Return (X, Y) of the center of cell containing provided text 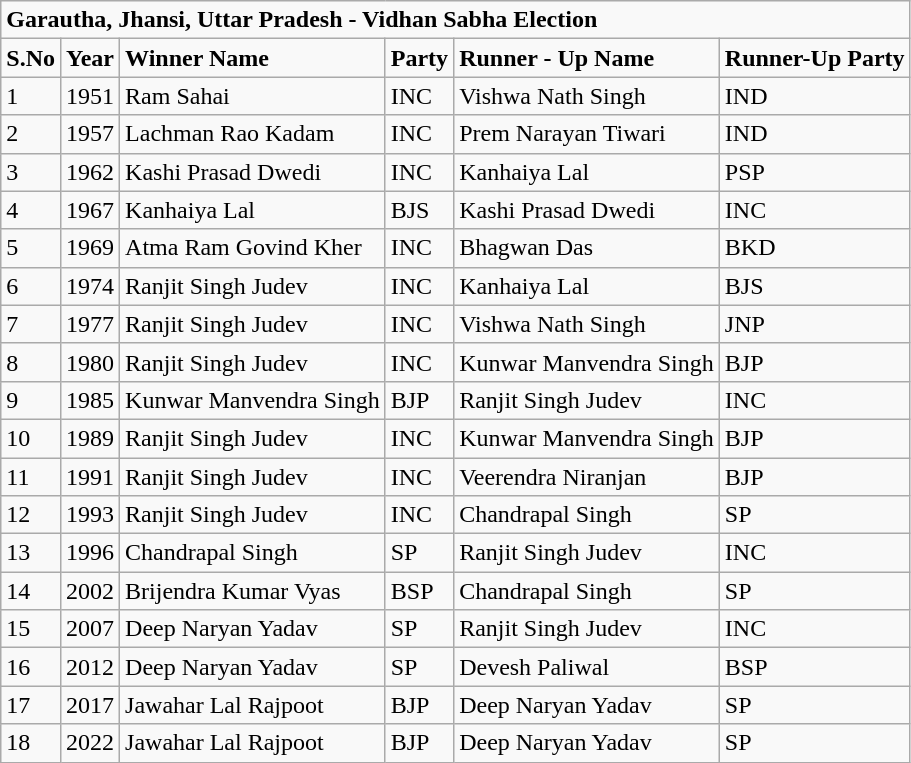
Atma Ram Govind Kher (253, 248)
7 (31, 324)
1985 (90, 400)
2012 (90, 667)
1993 (90, 515)
14 (31, 591)
12 (31, 515)
18 (31, 743)
1969 (90, 248)
1996 (90, 553)
15 (31, 629)
10 (31, 438)
9 (31, 400)
1 (31, 96)
2 (31, 134)
Year (90, 58)
BKD (814, 248)
1951 (90, 96)
1989 (90, 438)
Party (419, 58)
5 (31, 248)
Brijendra Kumar Vyas (253, 591)
2017 (90, 705)
8 (31, 362)
Runner-Up Party (814, 58)
1980 (90, 362)
Prem Narayan Tiwari (587, 134)
16 (31, 667)
11 (31, 477)
4 (31, 210)
JNP (814, 324)
S.No (31, 58)
1957 (90, 134)
1991 (90, 477)
Runner - Up Name (587, 58)
1967 (90, 210)
13 (31, 553)
Veerendra Niranjan (587, 477)
1962 (90, 172)
PSP (814, 172)
6 (31, 286)
1974 (90, 286)
2002 (90, 591)
2022 (90, 743)
3 (31, 172)
2007 (90, 629)
Garautha, Jhansi, Uttar Pradesh - Vidhan Sabha Election (456, 20)
Lachman Rao Kadam (253, 134)
Ram Sahai (253, 96)
1977 (90, 324)
Bhagwan Das (587, 248)
17 (31, 705)
Winner Name (253, 58)
Devesh Paliwal (587, 667)
